Output the [x, y] coordinate of the center of the cell containing the given text.  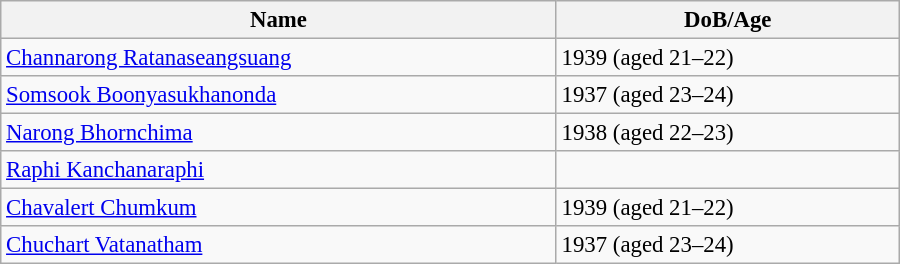
Chuchart Vatanatham [279, 245]
Name [279, 20]
Somsook Boonyasukhanonda [279, 95]
1938 (aged 22–23) [728, 133]
DoB/Age [728, 20]
Channarong Ratanaseangsuang [279, 58]
Narong Bhornchima [279, 133]
Chavalert Chumkum [279, 208]
Raphi Kanchanaraphi [279, 170]
